Output the (X, Y) coordinate of the center of the cell containing the given text.  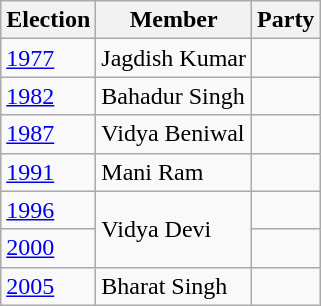
2005 (48, 286)
Mani Ram (174, 172)
Bharat Singh (174, 286)
1982 (48, 96)
Election (48, 20)
Bahadur Singh (174, 96)
2000 (48, 248)
Member (174, 20)
Party (286, 20)
Jagdish Kumar (174, 58)
1996 (48, 210)
Vidya Devi (174, 229)
1987 (48, 134)
Vidya Beniwal (174, 134)
1991 (48, 172)
1977 (48, 58)
